Identify which cell holds the provided text, then report its [x, y] central coordinate. 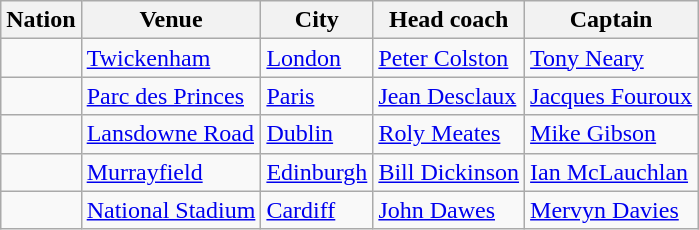
Bill Dickinson [449, 172]
Jacques Fouroux [612, 96]
Tony Neary [612, 58]
Lansdowne Road [171, 134]
Roly Meates [449, 134]
Edinburgh [317, 172]
Cardiff [317, 210]
Captain [612, 20]
Head coach [449, 20]
City [317, 20]
Murrayfield [171, 172]
Parc des Princes [171, 96]
Nation [41, 20]
John Dawes [449, 210]
London [317, 58]
Jean Desclaux [449, 96]
Twickenham [171, 58]
Venue [171, 20]
Mervyn Davies [612, 210]
Dublin [317, 134]
Peter Colston [449, 58]
Paris [317, 96]
Ian McLauchlan [612, 172]
National Stadium [171, 210]
Mike Gibson [612, 134]
